Locate the cell with the specified text and output its [x, y] center coordinate. 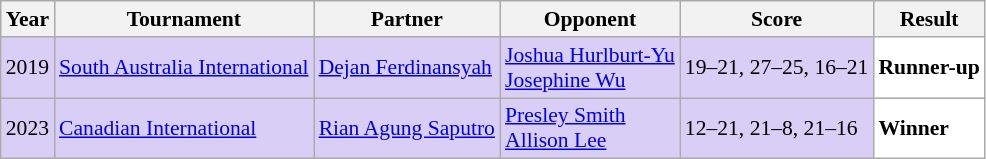
19–21, 27–25, 16–21 [777, 68]
Opponent [590, 19]
Score [777, 19]
Rian Agung Saputro [407, 128]
Year [28, 19]
Result [928, 19]
Presley Smith Allison Lee [590, 128]
2019 [28, 68]
2023 [28, 128]
Canadian International [184, 128]
Dejan Ferdinansyah [407, 68]
Tournament [184, 19]
12–21, 21–8, 21–16 [777, 128]
South Australia International [184, 68]
Joshua Hurlburt-Yu Josephine Wu [590, 68]
Partner [407, 19]
Runner-up [928, 68]
Winner [928, 128]
